From the cell containing the given text, extract its center point as (x, y) coordinate. 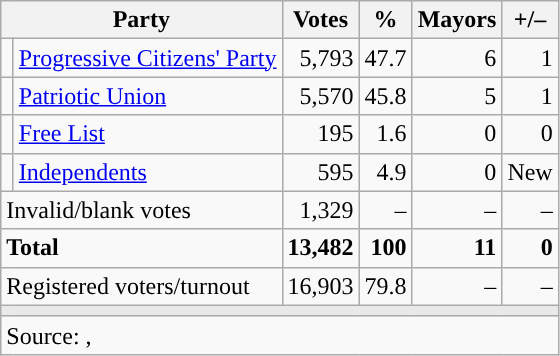
45.8 (386, 96)
195 (320, 134)
4.9 (386, 172)
47.7 (386, 58)
595 (320, 172)
Mayors (457, 20)
5,570 (320, 96)
Patriotic Union (148, 96)
+/– (530, 20)
Invalid/blank votes (142, 210)
1.6 (386, 134)
11 (457, 248)
Progressive Citizens' Party (148, 58)
Free List (148, 134)
Votes (320, 20)
6 (457, 58)
Party (142, 20)
100 (386, 248)
% (386, 20)
Source: , (280, 335)
13,482 (320, 248)
Independents (148, 172)
5 (457, 96)
New (530, 172)
5,793 (320, 58)
16,903 (320, 286)
79.8 (386, 286)
Registered voters/turnout (142, 286)
1,329 (320, 210)
Total (142, 248)
